Pinpoint the cell where the given text exists, returning its [X, Y] midpoint coordinate. 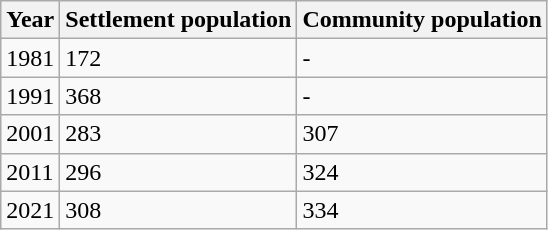
1991 [30, 96]
308 [178, 210]
324 [422, 172]
172 [178, 58]
2001 [30, 134]
307 [422, 134]
1981 [30, 58]
334 [422, 210]
2021 [30, 210]
Community population [422, 20]
Settlement population [178, 20]
2011 [30, 172]
368 [178, 96]
296 [178, 172]
Year [30, 20]
283 [178, 134]
